Capture the cell that displays the provided text and extract its [X, Y] central coordinate. 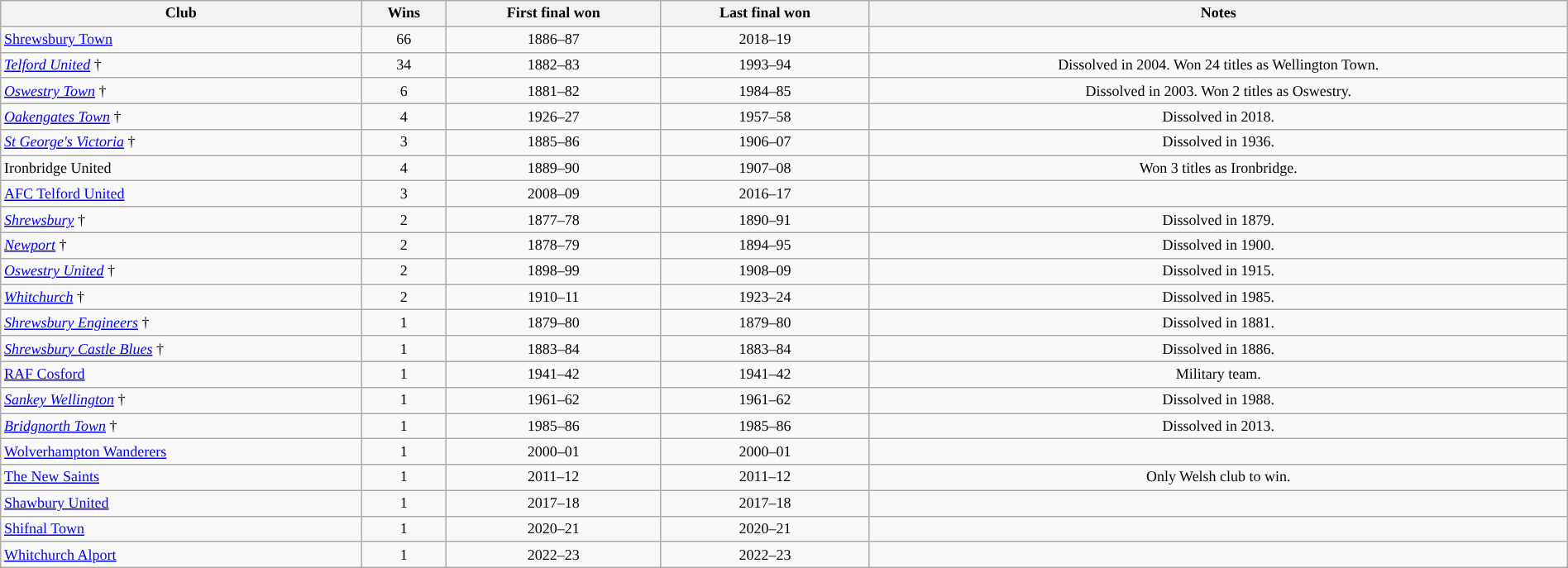
6 [404, 91]
Oswestry United † [181, 271]
Oakengates Town † [181, 116]
Won 3 titles as Ironbridge. [1218, 169]
Telford United † [181, 64]
Dissolved in 1936. [1218, 142]
1878–79 [554, 245]
First final won [554, 13]
Newport † [181, 245]
The New Saints [181, 478]
1908–09 [766, 271]
Ironbridge United [181, 169]
1881–82 [554, 91]
1923–24 [766, 298]
1885–86 [554, 142]
Dissolved in 1988. [1218, 400]
1984–85 [766, 91]
1910–11 [554, 298]
St George's Victoria † [181, 142]
Dissolved in 1915. [1218, 271]
1906–07 [766, 142]
Whitchurch Alport [181, 554]
Dissolved in 2004. Won 24 titles as Wellington Town. [1218, 64]
1894–95 [766, 245]
Shrewsbury Town [181, 40]
1926–27 [554, 116]
Club [181, 13]
1877–78 [554, 220]
66 [404, 40]
Only Welsh club to win. [1218, 478]
Shrewsbury † [181, 220]
Dissolved in 2003. Won 2 titles as Oswestry. [1218, 91]
1889–90 [554, 169]
1907–08 [766, 169]
Dissolved in 2013. [1218, 427]
Military team. [1218, 374]
34 [404, 64]
Wins [404, 13]
AFC Telford United [181, 193]
Notes [1218, 13]
1898–99 [554, 271]
Sankey Wellington † [181, 400]
Bridgnorth Town † [181, 427]
Shawbury United [181, 503]
Shrewsbury Castle Blues † [181, 349]
Last final won [766, 13]
Wolverhampton Wanderers [181, 451]
Whitchurch † [181, 298]
1890–91 [766, 220]
1886–87 [554, 40]
Dissolved in 1985. [1218, 298]
1957–58 [766, 116]
Shifnal Town [181, 529]
Dissolved in 1900. [1218, 245]
2018–19 [766, 40]
Oswestry Town † [181, 91]
Dissolved in 1879. [1218, 220]
RAF Cosford [181, 374]
Shrewsbury Engineers † [181, 322]
Dissolved in 1881. [1218, 322]
2008–09 [554, 193]
1993–94 [766, 64]
Dissolved in 1886. [1218, 349]
1882–83 [554, 64]
2016–17 [766, 193]
Dissolved in 2018. [1218, 116]
